From the cell containing the given text, extract its center point as (x, y) coordinate. 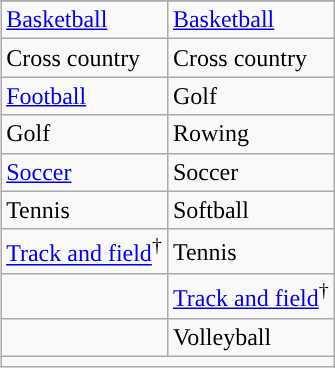
Rowing (250, 134)
Football (84, 96)
Volleyball (250, 337)
Softball (250, 210)
